For the text-containing cell, return its midpoint in [X, Y] coordinate format. 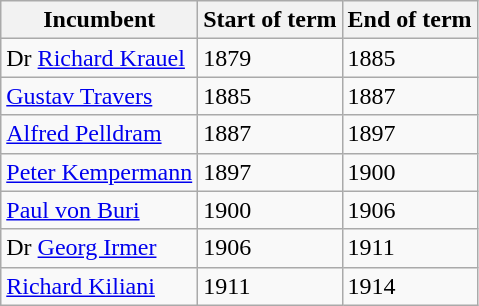
End of term [410, 20]
Alfred Pelldram [100, 134]
Dr Richard Krauel [100, 58]
Dr Georg Irmer [100, 248]
Start of term [270, 20]
Gustav Travers [100, 96]
1914 [410, 286]
Paul von Buri [100, 210]
Richard Kiliani [100, 286]
Incumbent [100, 20]
1879 [270, 58]
Peter Kempermann [100, 172]
